Search for the cell housing the specified text and yield its (x, y) center coordinate. 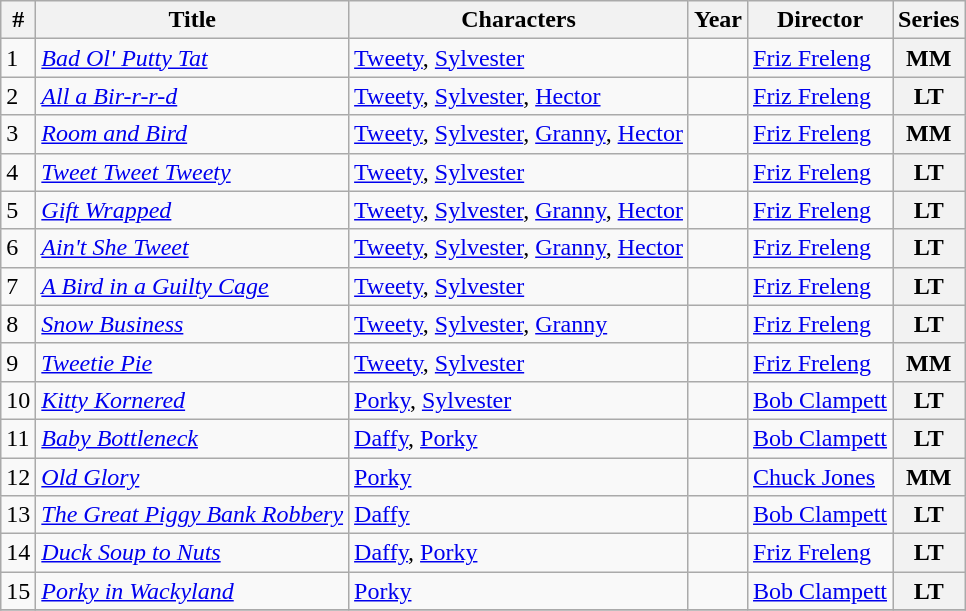
Kitty Kornered (192, 400)
1 (18, 58)
Baby Bottleneck (192, 438)
Room and Bird (192, 134)
13 (18, 515)
Ain't She Tweet (192, 248)
Year (718, 20)
Snow Business (192, 324)
11 (18, 438)
Characters (519, 20)
10 (18, 400)
12 (18, 477)
Porky, Sylvester (519, 400)
Bad Ol' Putty Tat (192, 58)
5 (18, 210)
Duck Soup to Nuts (192, 553)
Porky in Wackyland (192, 591)
Director (820, 20)
4 (18, 172)
Tweety, Sylvester, Granny (519, 324)
8 (18, 324)
Title (192, 20)
Chuck Jones (820, 477)
Tweety, Sylvester, Hector (519, 96)
Daffy (519, 515)
6 (18, 248)
A Bird in a Guilty Cage (192, 286)
9 (18, 362)
14 (18, 553)
7 (18, 286)
Tweetie Pie (192, 362)
# (18, 20)
2 (18, 96)
Old Glory (192, 477)
Gift Wrapped (192, 210)
15 (18, 591)
3 (18, 134)
Series (929, 20)
Tweet Tweet Tweety (192, 172)
The Great Piggy Bank Robbery (192, 515)
All a Bir-r-r-d (192, 96)
